Identify which cell holds the provided text, then report its [X, Y] central coordinate. 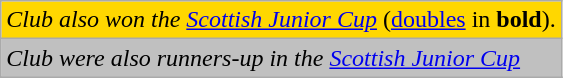
Club also won the Scottish Junior Cup (doubles in bold). [281, 20]
Club were also runners-up in the Scottish Junior Cup [281, 58]
